Find where the given text appears and provide that cell's center as (x, y) coordinate. 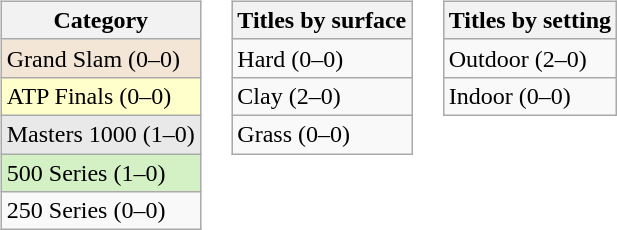
Indoor (0–0) (530, 96)
Grass (0–0) (322, 134)
500 Series (1–0) (100, 173)
Masters 1000 (1–0) (100, 134)
Outdoor (2–0) (530, 58)
Clay (2–0) (322, 96)
Category (100, 20)
Hard (0–0) (322, 58)
Grand Slam (0–0) (100, 58)
Titles by surface (322, 20)
250 Series (0–0) (100, 211)
Titles by setting (530, 20)
ATP Finals (0–0) (100, 96)
